Scan for the cell matching the given text and deliver its (X, Y) coordinate at center. 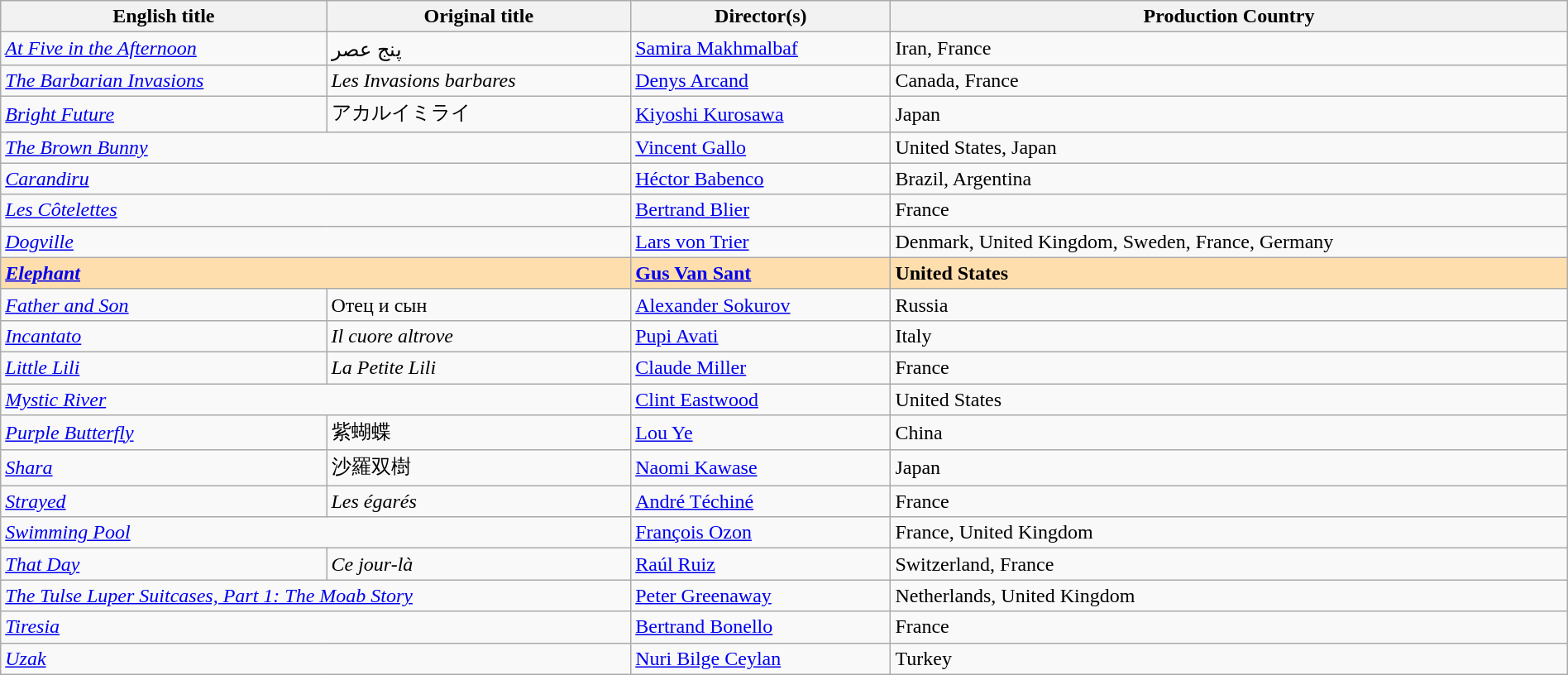
The Barbarian Invasions (164, 80)
Samira Makhmalbaf (761, 49)
Swimming Pool (316, 533)
Raúl Ruiz (761, 564)
Clint Eastwood (761, 400)
Vincent Gallo (761, 147)
Incantato (164, 336)
アカルイミライ (479, 114)
Denys Arcand (761, 80)
Bertrand Blier (761, 210)
Bright Future (164, 114)
Héctor Babenco (761, 179)
Original title (479, 17)
Ce jour-là (479, 564)
Kiyoshi Kurosawa (761, 114)
That Day (164, 564)
Отец и сын (479, 304)
Uzak (316, 658)
Canada, France (1229, 80)
Carandiru (316, 179)
Production Country (1229, 17)
Strayed (164, 501)
Shara (164, 468)
At Five in the Afternoon (164, 49)
Russia (1229, 304)
English title (164, 17)
Father and Son (164, 304)
François Ozon (761, 533)
Gus Van Sant (761, 273)
Iran, France (1229, 49)
Pupi Avati (761, 336)
Turkey (1229, 658)
Netherlands, United Kingdom (1229, 596)
André Téchiné (761, 501)
Little Lili (164, 367)
Les égarés (479, 501)
The Brown Bunny (316, 147)
The Tulse Luper Suitcases, Part 1: The Moab Story (316, 596)
Dogville (316, 242)
Brazil, Argentina (1229, 179)
France, United Kingdom (1229, 533)
Elephant (316, 273)
Italy (1229, 336)
Lou Ye (761, 433)
پنج عصر (479, 49)
Nuri Bilge Ceylan (761, 658)
Alexander Sokurov (761, 304)
Claude Miller (761, 367)
Tiresia (316, 627)
United States, Japan (1229, 147)
Bertrand Bonello (761, 627)
Switzerland, France (1229, 564)
Naomi Kawase (761, 468)
Director(s) (761, 17)
Il cuore altrove (479, 336)
Peter Greenaway (761, 596)
Denmark, United Kingdom, Sweden, France, Germany (1229, 242)
Mystic River (316, 400)
China (1229, 433)
Purple Butterfly (164, 433)
紫蝴蝶 (479, 433)
沙羅双樹 (479, 468)
Les Invasions barbares (479, 80)
La Petite Lili (479, 367)
Lars von Trier (761, 242)
Les Côtelettes (316, 210)
